Locate the cell with the specified text and output its [x, y] center coordinate. 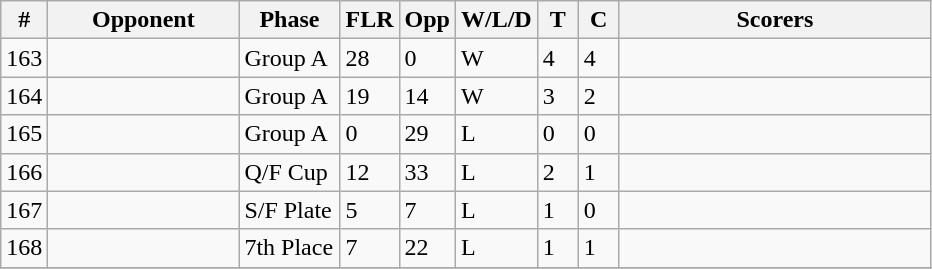
FLR [370, 20]
S/F Plate [290, 210]
164 [24, 96]
163 [24, 58]
29 [427, 134]
168 [24, 248]
Scorers [774, 20]
Q/F Cup [290, 172]
33 [427, 172]
167 [24, 210]
165 [24, 134]
Opp [427, 20]
T [558, 20]
Phase [290, 20]
7th Place [290, 248]
166 [24, 172]
22 [427, 248]
19 [370, 96]
C [598, 20]
12 [370, 172]
# [24, 20]
3 [558, 96]
28 [370, 58]
5 [370, 210]
14 [427, 96]
Opponent [144, 20]
W/L/D [496, 20]
